Locate the cell with the specified text and output its (X, Y) center coordinate. 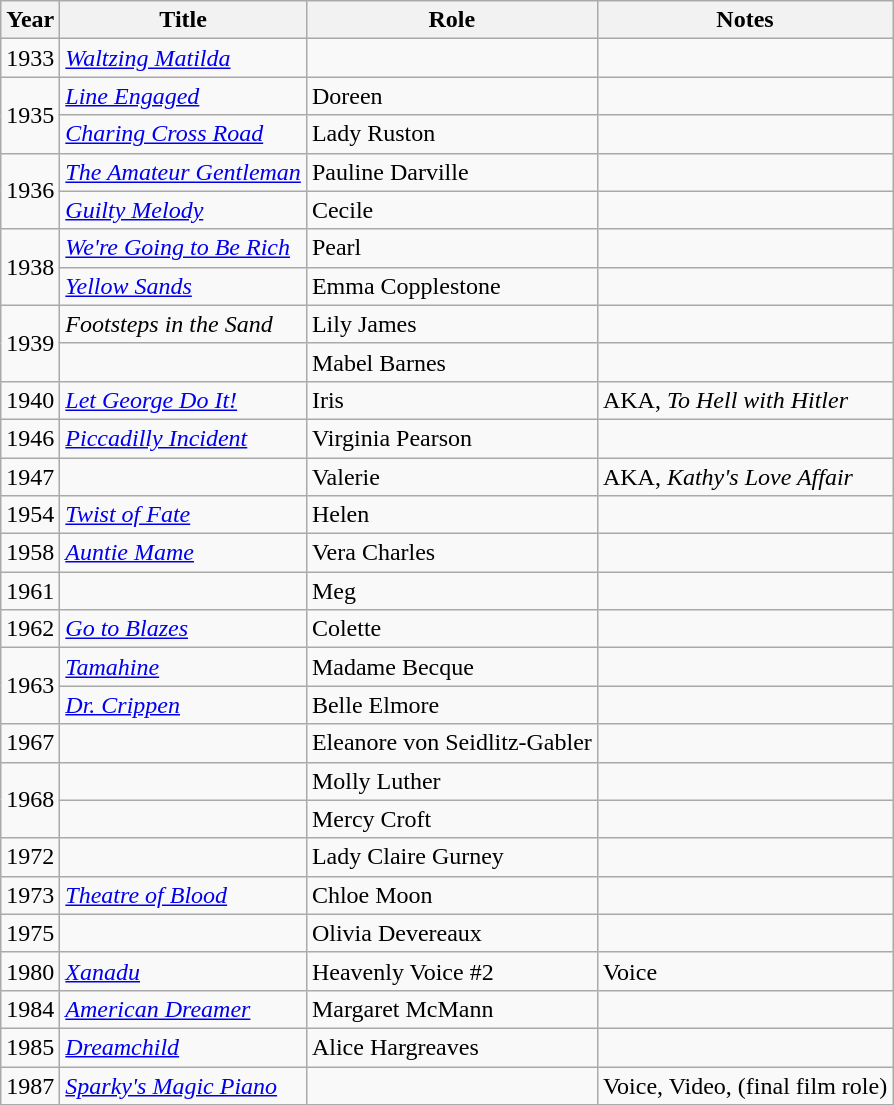
American Dreamer (184, 1009)
1936 (30, 191)
1958 (30, 553)
Role (452, 20)
Chloe Moon (452, 895)
Vera Charles (452, 553)
Margaret McMann (452, 1009)
1968 (30, 800)
Tamahine (184, 667)
Belle Elmore (452, 705)
Mercy Croft (452, 819)
AKA, To Hell with Hitler (744, 400)
Pauline Darville (452, 172)
Let George Do It! (184, 400)
Footsteps in the Sand (184, 324)
Piccadilly Incident (184, 438)
1946 (30, 438)
Voice (744, 971)
Guilty Melody (184, 210)
AKA, Kathy's Love Affair (744, 477)
1985 (30, 1047)
Eleanore von Seidlitz-Gabler (452, 743)
1940 (30, 400)
Valerie (452, 477)
Lily James (452, 324)
1939 (30, 343)
Voice, Video, (final film role) (744, 1085)
Waltzing Matilda (184, 58)
Theatre of Blood (184, 895)
The Amateur Gentleman (184, 172)
Olivia Devereaux (452, 933)
1984 (30, 1009)
Meg (452, 591)
Xanadu (184, 971)
Virginia Pearson (452, 438)
Pearl (452, 248)
Twist of Fate (184, 515)
Alice Hargreaves (452, 1047)
1933 (30, 58)
Iris (452, 400)
Emma Copplestone (452, 286)
1963 (30, 686)
Madame Becque (452, 667)
1961 (30, 591)
Notes (744, 20)
Title (184, 20)
Mabel Barnes (452, 362)
1954 (30, 515)
1935 (30, 115)
Lady Ruston (452, 134)
Line Engaged (184, 96)
1967 (30, 743)
1980 (30, 971)
Go to Blazes (184, 629)
Sparky's Magic Piano (184, 1085)
Helen (452, 515)
1975 (30, 933)
1987 (30, 1085)
1973 (30, 895)
Molly Luther (452, 781)
Doreen (452, 96)
We're Going to Be Rich (184, 248)
1938 (30, 267)
Year (30, 20)
Dr. Crippen (184, 705)
Charing Cross Road (184, 134)
Dreamchild (184, 1047)
1972 (30, 857)
Heavenly Voice #2 (452, 971)
1962 (30, 629)
Auntie Mame (184, 553)
Cecile (452, 210)
Lady Claire Gurney (452, 857)
1947 (30, 477)
Yellow Sands (184, 286)
Colette (452, 629)
